Locate the cell with the specified text and output its (X, Y) center coordinate. 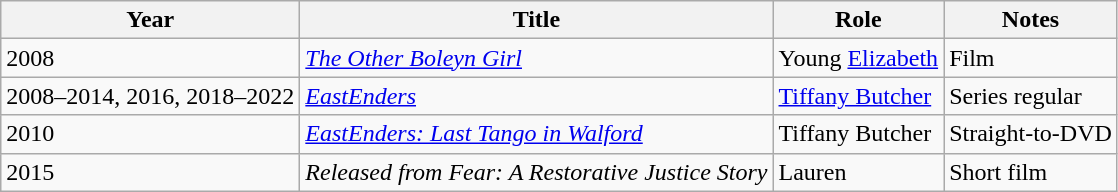
Year (150, 20)
Film (1031, 58)
Released from Fear: A Restorative Justice Story (536, 172)
Notes (1031, 20)
2008–2014, 2016, 2018–2022 (150, 96)
Straight-to-DVD (1031, 134)
Young Elizabeth (858, 58)
Series regular (1031, 96)
2015 (150, 172)
EastEnders (536, 96)
2010 (150, 134)
Title (536, 20)
Role (858, 20)
The Other Boleyn Girl (536, 58)
Short film (1031, 172)
EastEnders: Last Tango in Walford (536, 134)
Lauren (858, 172)
2008 (150, 58)
